Detect which cell encompasses the target text, then output its (X, Y) center coordinate. 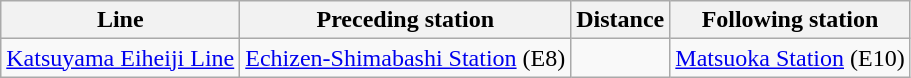
Preceding station (406, 20)
Following station (790, 20)
Katsuyama Eiheiji Line (120, 58)
Echizen-Shimabashi Station (E8) (406, 58)
Matsuoka Station (E10) (790, 58)
Distance (620, 20)
Line (120, 20)
